Capture the cell that displays the provided text and extract its (x, y) central coordinate. 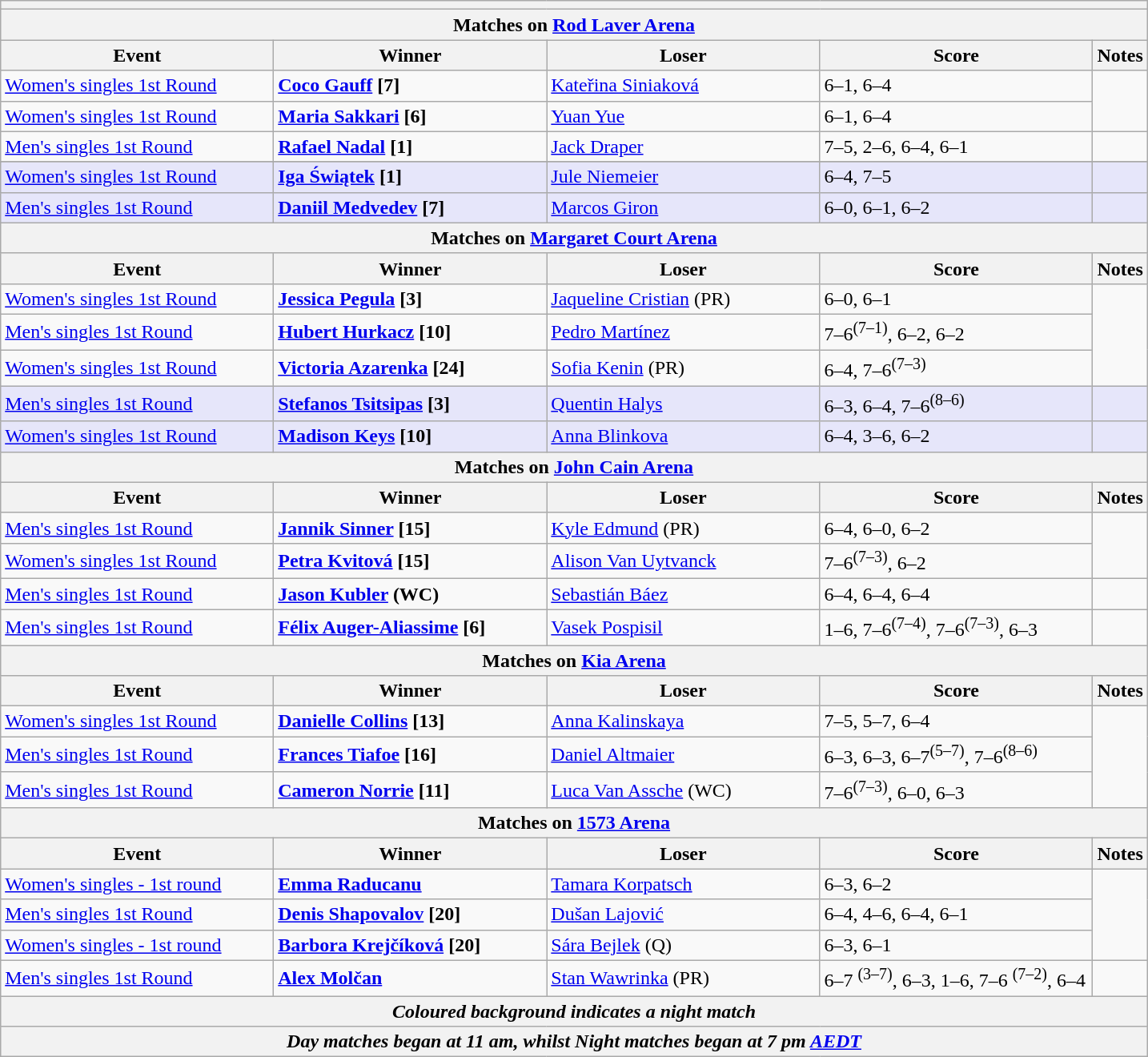
6–3, 6–2 (956, 884)
Jule Niemeier (684, 177)
Daniil Medvedev [7] (410, 207)
6–4, 7–6(7–3) (956, 368)
7–6(7–3), 6–0, 6–3 (956, 790)
Frances Tiafoe [16] (410, 754)
Anna Kalinskaya (684, 721)
7–6(7–1), 6–2, 6–2 (956, 332)
Sofia Kenin (PR) (684, 368)
7–5, 2–6, 6–4, 6–1 (956, 147)
Dušan Lajović (684, 914)
Madison Keys [10] (410, 436)
Matches on John Cain Arena (575, 467)
1–6, 7–6(7–4), 7–6(7–3), 6–3 (956, 628)
Emma Raducanu (410, 884)
Quentin Halys (684, 404)
Coloured background indicates a night match (575, 1011)
7–6(7–3), 6–2 (956, 561)
Kateřina Siniaková (684, 86)
Matches on 1573 Arena (575, 823)
Victoria Azarenka [24] (410, 368)
Matches on Rod Laver Arena (575, 25)
Félix Auger-Aliassime [6] (410, 628)
Alison Van Uytvanck (684, 561)
Cameron Norrie [11] (410, 790)
6–4, 4–6, 6–4, 6–1 (956, 914)
Luca Van Assche (WC) (684, 790)
Vasek Pospisil (684, 628)
Day matches began at 11 am, whilst Night matches began at 7 pm AEDT (575, 1042)
Denis Shapovalov [20] (410, 914)
Coco Gauff [7] (410, 86)
Petra Kvitová [15] (410, 561)
Jason Kubler (WC) (410, 594)
Alex Molčan (410, 979)
Barbora Krejčíková [20] (410, 945)
Jaqueline Cristian (PR) (684, 299)
6–0, 6–1 (956, 299)
Sebastián Báez (684, 594)
Tamara Korpatsch (684, 884)
6–0, 6–1, 6–2 (956, 207)
Anna Blinkova (684, 436)
Matches on Margaret Court Arena (575, 238)
7–5, 5–7, 6–4 (956, 721)
Marcos Giron (684, 207)
6–4, 3–6, 6–2 (956, 436)
Stefanos Tsitsipas [3] (410, 404)
Sára Bejlek (Q) (684, 945)
Iga Świątek [1] (410, 177)
Jack Draper (684, 147)
6–4, 7–5 (956, 177)
Daniel Altmaier (684, 754)
6–3, 6–4, 7–6(8–6) (956, 404)
Hubert Hurkacz [10] (410, 332)
6–4, 6–0, 6–2 (956, 528)
Jessica Pegula [3] (410, 299)
Kyle Edmund (PR) (684, 528)
6–3, 6–1 (956, 945)
Pedro Martínez (684, 332)
Yuan Yue (684, 116)
Rafael Nadal [1] (410, 147)
Matches on Kia Arena (575, 661)
6–3, 6–3, 6–7(5–7), 7–6(8–6) (956, 754)
6–4, 6–4, 6–4 (956, 594)
Danielle Collins [13] (410, 721)
6–7 (3–7), 6–3, 1–6, 7–6 (7–2), 6–4 (956, 979)
Maria Sakkari [6] (410, 116)
Jannik Sinner [15] (410, 528)
Stan Wawrinka (PR) (684, 979)
